Determine the [x, y] coordinate at the center of the cell enclosing the given text.  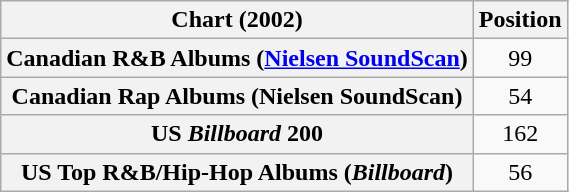
Canadian R&B Albums (Nielsen SoundScan) [238, 58]
US Top R&B/Hip-Hop Albums (Billboard) [238, 172]
54 [520, 96]
162 [520, 134]
Canadian Rap Albums (Nielsen SoundScan) [238, 96]
Chart (2002) [238, 20]
US Billboard 200 [238, 134]
56 [520, 172]
99 [520, 58]
Position [520, 20]
